Provide the [x, y] coordinate of the cell's center where the given text is located.  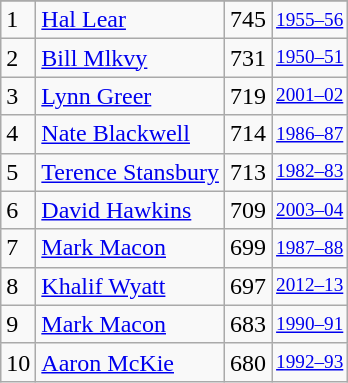
Bill Mlkvy [130, 58]
6 [18, 210]
2012–13 [310, 286]
683 [248, 324]
713 [248, 172]
1982–83 [310, 172]
1992–93 [310, 362]
1990–91 [310, 324]
Aaron McKie [130, 362]
Lynn Greer [130, 96]
7 [18, 248]
719 [248, 96]
David Hawkins [130, 210]
2001–02 [310, 96]
9 [18, 324]
Terence Stansbury [130, 172]
680 [248, 362]
697 [248, 286]
745 [248, 20]
Hal Lear [130, 20]
1987–88 [310, 248]
5 [18, 172]
10 [18, 362]
3 [18, 96]
709 [248, 210]
699 [248, 248]
4 [18, 134]
1955–56 [310, 20]
Khalif Wyatt [130, 286]
2 [18, 58]
1950–51 [310, 58]
1 [18, 20]
731 [248, 58]
1986–87 [310, 134]
2003–04 [310, 210]
Nate Blackwell [130, 134]
714 [248, 134]
8 [18, 286]
